Scan for the cell matching the given text and deliver its [X, Y] coordinate at center. 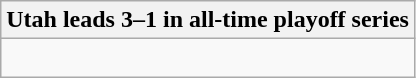
Utah leads 3–1 in all-time playoff series [208, 20]
